Identify which cell holds the provided text, then report its [x, y] central coordinate. 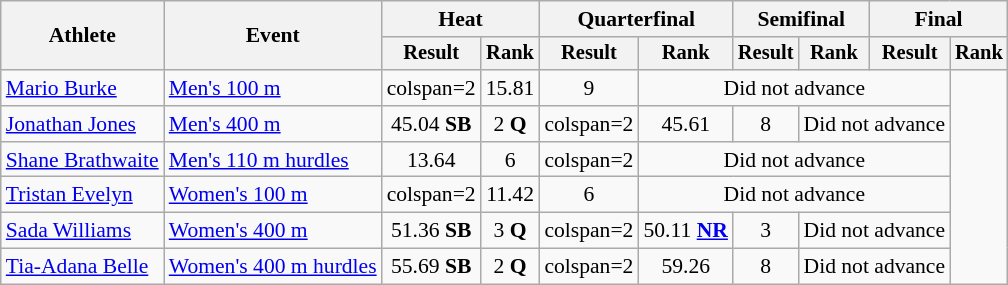
Jonathan Jones [82, 124]
45.61 [685, 124]
Shane Brathwaite [82, 160]
Final [938, 19]
Mario Burke [82, 88]
Men's 110 m hurdles [273, 160]
50.11 NR [685, 231]
Athlete [82, 36]
Semifinal [801, 19]
Tristan Evelyn [82, 195]
Women's 400 m [273, 231]
9 [588, 88]
15.81 [510, 88]
59.26 [685, 267]
Heat [461, 19]
Women's 100 m [273, 195]
11.42 [510, 195]
Event [273, 36]
55.69 SB [432, 267]
3 Q [510, 231]
13.64 [432, 160]
Quarterfinal [636, 19]
3 [766, 231]
Men's 400 m [273, 124]
Tia-Adana Belle [82, 267]
45.04 SB [432, 124]
Sada Williams [82, 231]
Men's 100 m [273, 88]
Women's 400 m hurdles [273, 267]
51.36 SB [432, 231]
